Locate the cell with the specified text and output its (X, Y) center coordinate. 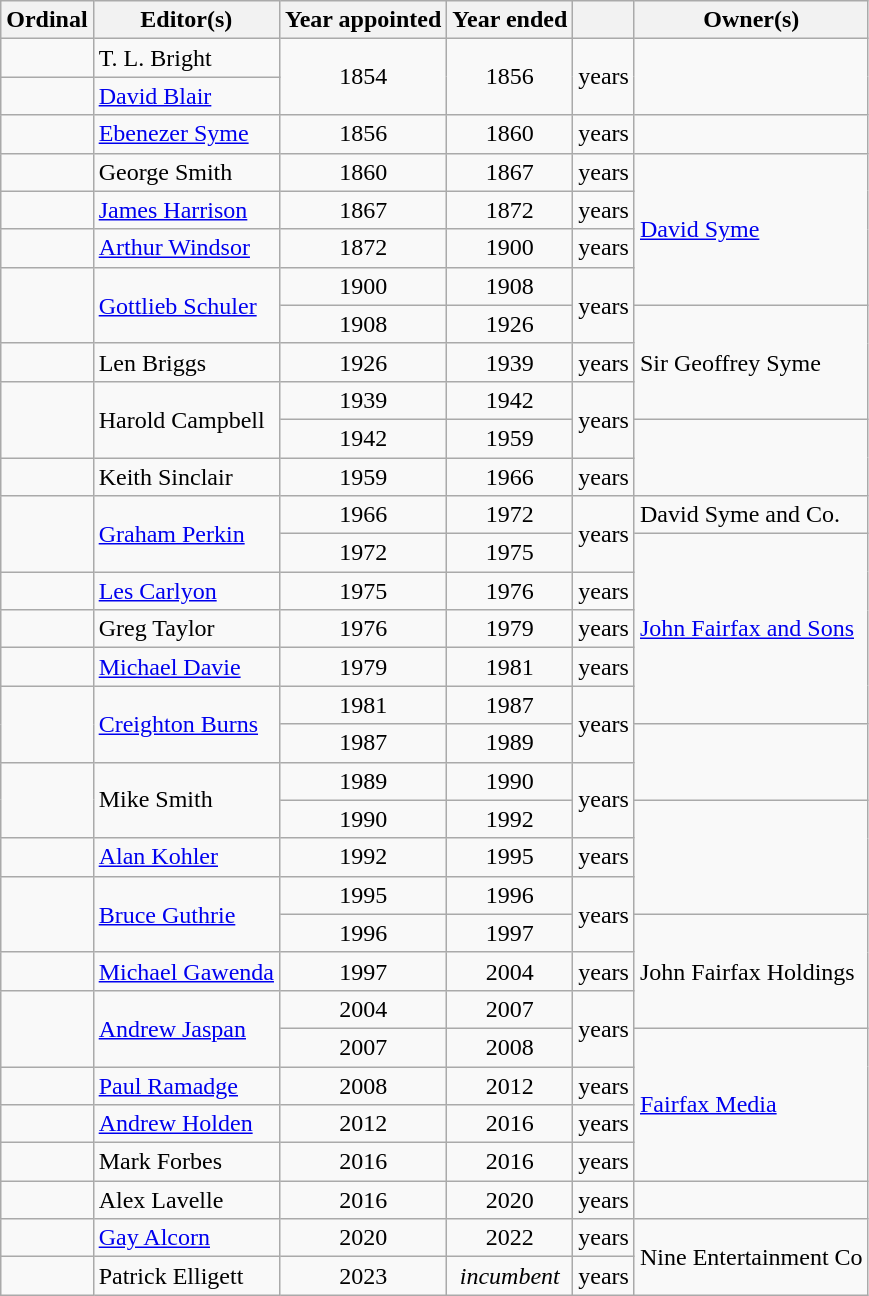
John Fairfax and Sons (751, 629)
George Smith (186, 172)
David Syme (751, 229)
Fairfax Media (751, 1104)
Andrew Holden (186, 1124)
Sir Geoffrey Syme (751, 362)
Mike Smith (186, 800)
David Syme and Co. (751, 515)
incumbent (510, 1276)
Patrick Elligett (186, 1276)
Graham Perkin (186, 534)
Len Briggs (186, 362)
John Fairfax Holdings (751, 971)
Bruce Guthrie (186, 914)
Michael Gawenda (186, 971)
Michael Davie (186, 667)
Ebenezer Syme (186, 134)
Alex Lavelle (186, 1200)
Paul Ramadge (186, 1085)
Gay Alcorn (186, 1238)
Year ended (510, 20)
1854 (362, 77)
T. L. Bright (186, 58)
David Blair (186, 96)
Keith Sinclair (186, 477)
Alan Kohler (186, 857)
Mark Forbes (186, 1162)
Year appointed (362, 20)
Les Carlyon (186, 591)
Andrew Jaspan (186, 1028)
Gottlieb Schuler (186, 305)
Ordinal (47, 20)
Greg Taylor (186, 629)
2023 (362, 1276)
2022 (510, 1238)
Arthur Windsor (186, 248)
Editor(s) (186, 20)
Nine Entertainment Co (751, 1257)
Harold Campbell (186, 419)
Owner(s) (751, 20)
Creighton Burns (186, 724)
James Harrison (186, 210)
